Pinpoint the cell where the given text exists, returning its (X, Y) midpoint coordinate. 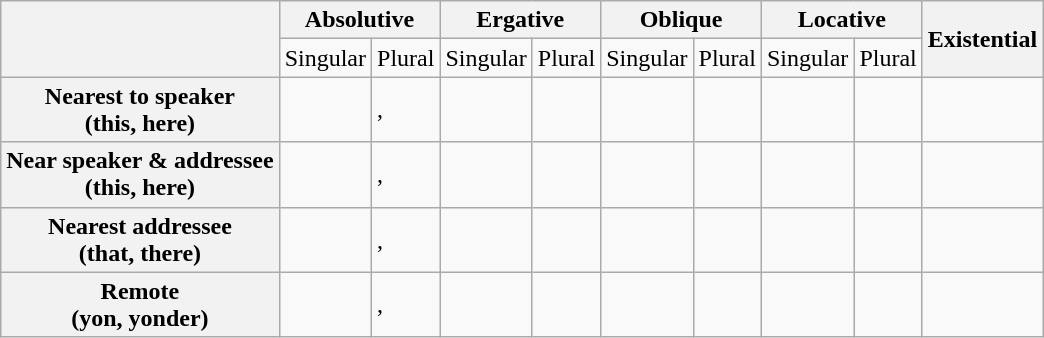
Near speaker & addressee(this, here) (140, 174)
Locative (842, 20)
Absolutive (360, 20)
Oblique (682, 20)
Nearest to speaker(this, here) (140, 110)
Ergative (520, 20)
Remote(yon, yonder) (140, 304)
Existential (982, 39)
Nearest addressee(that, there) (140, 240)
